For the text-containing cell, return its midpoint in [X, Y] coordinate format. 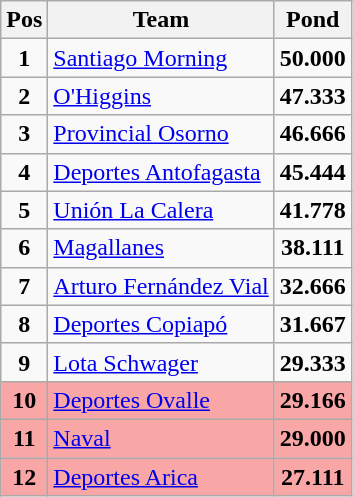
Deportes Copiapó [161, 324]
29.333 [312, 362]
50.000 [312, 58]
Santiago Morning [161, 58]
Deportes Antofagasta [161, 172]
29.000 [312, 438]
31.667 [312, 324]
8 [24, 324]
41.778 [312, 210]
47.333 [312, 96]
Naval [161, 438]
Lota Schwager [161, 362]
Deportes Arica [161, 477]
46.666 [312, 134]
Pond [312, 20]
Unión La Calera [161, 210]
12 [24, 477]
9 [24, 362]
45.444 [312, 172]
3 [24, 134]
27.111 [312, 477]
6 [24, 248]
Arturo Fernández Vial [161, 286]
4 [24, 172]
Team [161, 20]
Deportes Ovalle [161, 400]
5 [24, 210]
7 [24, 286]
32.666 [312, 286]
11 [24, 438]
38.111 [312, 248]
O'Higgins [161, 96]
Magallanes [161, 248]
Provincial Osorno [161, 134]
2 [24, 96]
Pos [24, 20]
10 [24, 400]
1 [24, 58]
29.166 [312, 400]
